Pinpoint the cell where the given text exists, returning its [x, y] midpoint coordinate. 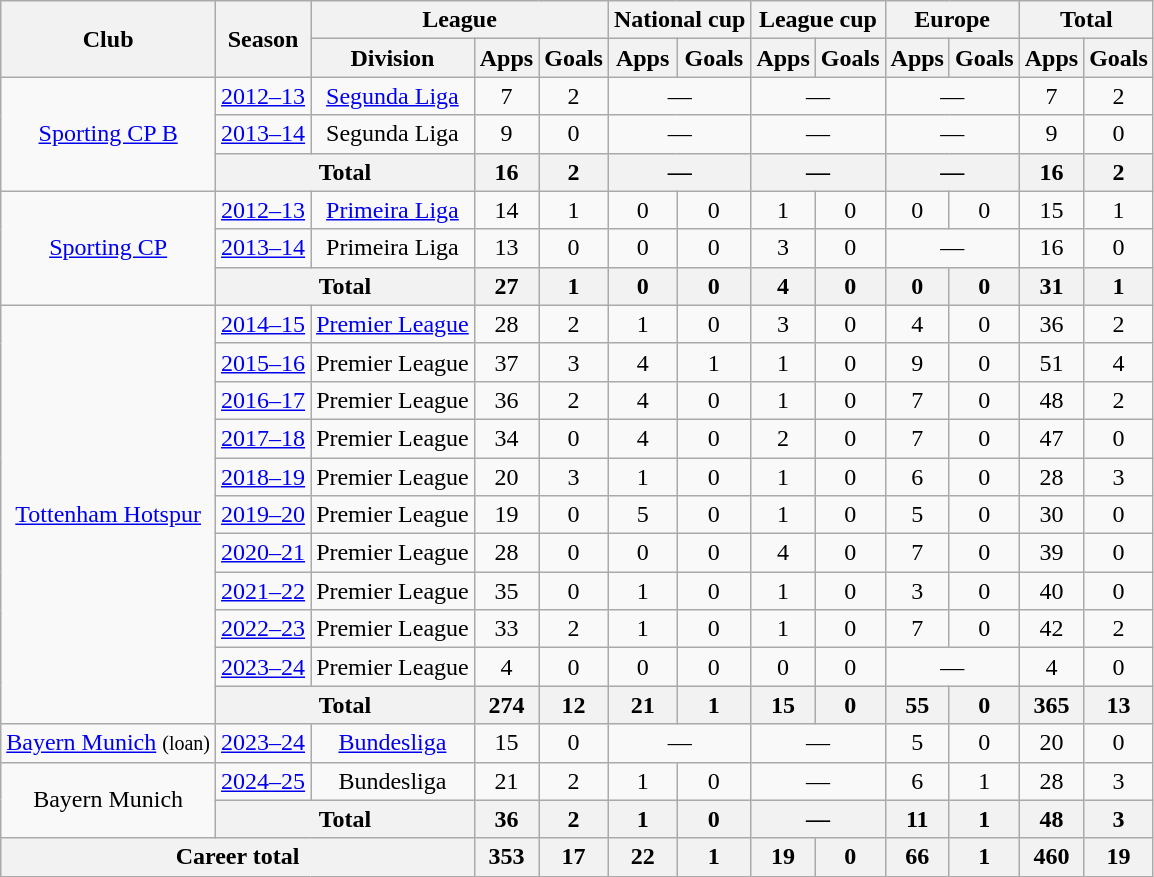
34 [506, 438]
365 [1051, 705]
2016–17 [264, 400]
2014–15 [264, 324]
Sporting CP B [108, 134]
Sporting CP [108, 248]
30 [1051, 515]
51 [1051, 362]
12 [574, 705]
14 [506, 210]
55 [917, 705]
Tottenham Hotspur [108, 514]
2019–20 [264, 515]
42 [1051, 629]
Bayern Munich (loan) [108, 743]
39 [1051, 553]
Division [393, 58]
353 [506, 857]
35 [506, 591]
31 [1051, 286]
17 [574, 857]
274 [506, 705]
2017–18 [264, 438]
League cup [818, 20]
2022–23 [264, 629]
33 [506, 629]
2021–22 [264, 591]
2018–19 [264, 477]
11 [917, 819]
47 [1051, 438]
22 [642, 857]
League [460, 20]
460 [1051, 857]
27 [506, 286]
Club [108, 39]
National cup [679, 20]
Bayern Munich [108, 800]
Season [264, 39]
Europe [952, 20]
2020–21 [264, 553]
2024–25 [264, 781]
37 [506, 362]
66 [917, 857]
Career total [238, 857]
40 [1051, 591]
2015–16 [264, 362]
